Search for the cell housing the specified text and yield its (X, Y) center coordinate. 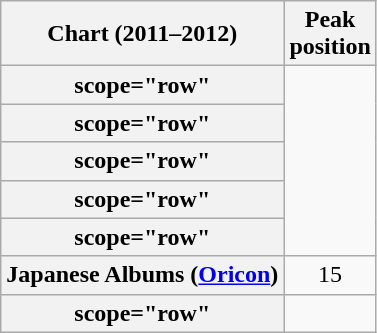
Japanese Albums (Oricon) (142, 275)
15 (330, 275)
Chart (2011–2012) (142, 34)
Peakposition (330, 34)
